Scan for the cell matching the given text and deliver its (x, y) coordinate at center. 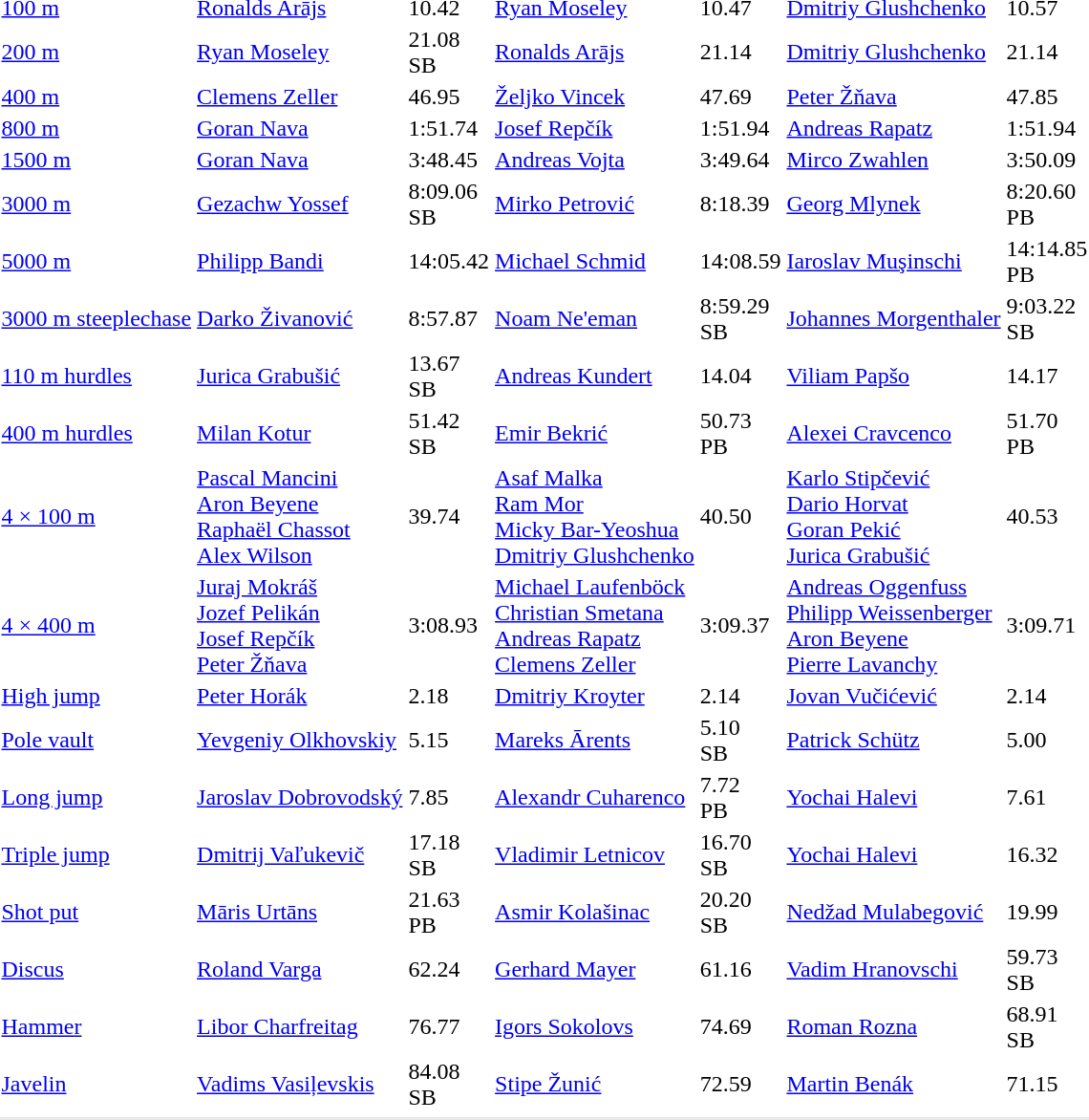
High jump (96, 696)
400 m (96, 97)
Mirco Zwahlen (894, 160)
Milan Kotur (300, 434)
Mirko Petrović (595, 205)
110 m hurdles (96, 377)
Stipe Žunić (595, 1084)
39.74 (449, 516)
19.99 (1047, 912)
Josef Repčík (595, 128)
8:59.29SB (740, 319)
Georg Mlynek (894, 205)
59.73SB (1047, 969)
Ryan Moseley (300, 52)
Gerhard Mayer (595, 969)
Michael Schmid (595, 262)
Darko Živanović (300, 319)
Gezachw Yossef (300, 205)
8:09.06SB (449, 205)
3:50.09 (1047, 160)
Alexei Cravcenco (894, 434)
5.00 (1047, 740)
Pascal ManciniAron BeyeneRaphaël ChassotAlex Wilson (300, 516)
40.50 (740, 516)
200 m (96, 52)
Discus (96, 969)
Philipp Bandi (300, 262)
3:08.93 (449, 625)
Asaf MalkaRam MorMicky Bar-YeoshuaDmitriy Glushchenko (595, 516)
74.69 (740, 1026)
21.08SB (449, 52)
50.73PB (740, 434)
Noam Ne'eman (595, 319)
16.70SB (740, 854)
14.17 (1047, 377)
13.67SB (449, 377)
84.08SB (449, 1084)
Triple jump (96, 854)
3000 m steeplechase (96, 319)
Michael LaufenböckChristian SmetanaAndreas RapatzClemens Zeller (595, 625)
Vadim Hranovschi (894, 969)
Patrick Schütz (894, 740)
Shot put (96, 912)
17.18SB (449, 854)
3:09.71 (1047, 625)
62.24 (449, 969)
Peter Žňava (894, 97)
1:51.74 (449, 128)
5.15 (449, 740)
71.15 (1047, 1084)
Long jump (96, 797)
Iaroslav Muşinschi (894, 262)
Pole vault (96, 740)
3:48.45 (449, 160)
Peter Horák (300, 696)
20.20SB (740, 912)
3000 m (96, 205)
Hammer (96, 1026)
Asmir Kolašinac (595, 912)
800 m (96, 128)
Martin Benák (894, 1084)
Igors Sokolovs (595, 1026)
4 × 100 m (96, 516)
Vladimir Letnicov (595, 854)
4 × 400 m (96, 625)
40.53 (1047, 516)
5000 m (96, 262)
14:05.42 (449, 262)
14.04 (740, 377)
Javelin (96, 1084)
2.18 (449, 696)
72.59 (740, 1084)
Dmitriy Kroyter (595, 696)
1500 m (96, 160)
400 m hurdles (96, 434)
Karlo StipčevićDario HorvatGoran Pekić Jurica Grabušić (894, 516)
51.70PB (1047, 434)
Vadims Vasiļevskis (300, 1084)
7.72PB (740, 797)
Željko Vincek (595, 97)
Emir Bekrić (595, 434)
47.69 (740, 97)
46.95 (449, 97)
Māris Urtāns (300, 912)
16.32 (1047, 854)
Yevgeniy Olkhovskiy (300, 740)
Dmitriy Glushchenko (894, 52)
8:18.39 (740, 205)
Alexandr Cuharenco (595, 797)
8:57.87 (449, 319)
Roman Rozna (894, 1026)
Johannes Morgenthaler (894, 319)
Roland Varga (300, 969)
Andreas OggenfussPhilipp Weissenberger Aron Beyene Pierre Lavanchy (894, 625)
Clemens Zeller (300, 97)
Dmitrij Vaľukevič (300, 854)
61.16 (740, 969)
7.85 (449, 797)
51.42SB (449, 434)
Jaroslav Dobrovodský (300, 797)
Juraj MokrášJozef PelikánJosef RepčíkPeter Žňava (300, 625)
14:14.85PB (1047, 262)
21.63PB (449, 912)
Libor Charfreitag (300, 1026)
47.85 (1047, 97)
68.91SB (1047, 1026)
14:08.59 (740, 262)
Mareks Ārents (595, 740)
Nedžad Mulabegović (894, 912)
Viliam Papšo (894, 377)
Ronalds Arājs (595, 52)
Jovan Vučićević (894, 696)
76.77 (449, 1026)
7.61 (1047, 797)
Andreas Vojta (595, 160)
5.10SB (740, 740)
Jurica Grabušić (300, 377)
Andreas Rapatz (894, 128)
3:49.64 (740, 160)
3:09.37 (740, 625)
8:20.60PB (1047, 205)
9:03.22SB (1047, 319)
Andreas Kundert (595, 377)
